Output the (X, Y) coordinate of the center of the cell containing the given text.  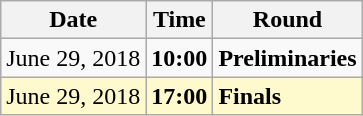
10:00 (180, 58)
17:00 (180, 96)
Time (180, 20)
Date (74, 20)
Preliminaries (288, 58)
Round (288, 20)
Finals (288, 96)
